Output the (X, Y) coordinate of the center of the cell containing the given text.  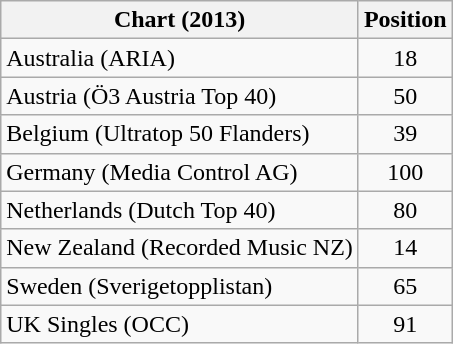
65 (405, 286)
Germany (Media Control AG) (180, 172)
80 (405, 210)
New Zealand (Recorded Music NZ) (180, 248)
Position (405, 20)
Netherlands (Dutch Top 40) (180, 210)
Austria (Ö3 Austria Top 40) (180, 96)
18 (405, 58)
UK Singles (OCC) (180, 324)
Australia (ARIA) (180, 58)
39 (405, 134)
14 (405, 248)
Chart (2013) (180, 20)
Sweden (Sverigetopplistan) (180, 286)
50 (405, 96)
Belgium (Ultratop 50 Flanders) (180, 134)
91 (405, 324)
100 (405, 172)
